Pinpoint the cell where the given text exists, returning its [x, y] midpoint coordinate. 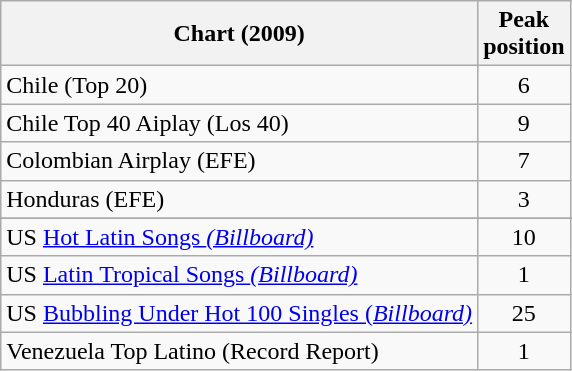
US Bubbling Under Hot 100 Singles (Billboard) [240, 313]
Venezuela Top Latino (Record Report) [240, 351]
US Latin Tropical Songs (Billboard) [240, 275]
10 [524, 237]
6 [524, 85]
Peakposition [524, 34]
7 [524, 161]
9 [524, 123]
Chart (2009) [240, 34]
Chile Top 40 Aiplay (Los 40) [240, 123]
3 [524, 199]
Colombian Airplay (EFE) [240, 161]
Chile (Top 20) [240, 85]
Honduras (EFE) [240, 199]
25 [524, 313]
US Hot Latin Songs (Billboard) [240, 237]
